Determine the [x, y] coordinate at the center of the cell enclosing the given text.  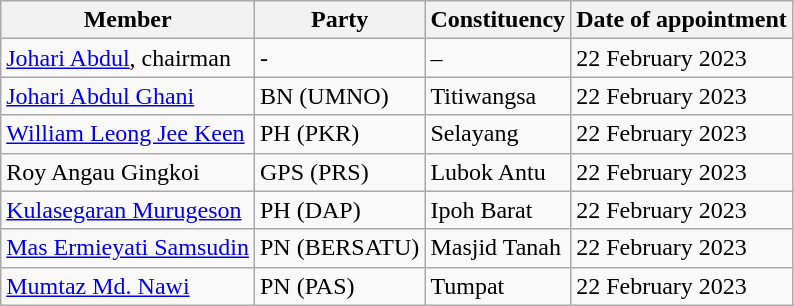
Kulasegaran Murugeson [128, 210]
Masjid Tanah [498, 248]
Mumtaz Md. Nawi [128, 286]
Date of appointment [682, 20]
Party [339, 20]
Selayang [498, 134]
PN (PAS) [339, 286]
PH (PKR) [339, 134]
– [498, 58]
William Leong Jee Keen [128, 134]
Ipoh Barat [498, 210]
Johari Abdul, chairman [128, 58]
PH (DAP) [339, 210]
- [339, 58]
PN (BERSATU) [339, 248]
GPS (PRS) [339, 172]
Roy Angau Gingkoi [128, 172]
Constituency [498, 20]
Member [128, 20]
Mas Ermieyati Samsudin [128, 248]
BN (UMNO) [339, 96]
Tumpat [498, 286]
Titiwangsa [498, 96]
Johari Abdul Ghani [128, 96]
Lubok Antu [498, 172]
